Scan for the cell matching the given text and deliver its (X, Y) coordinate at center. 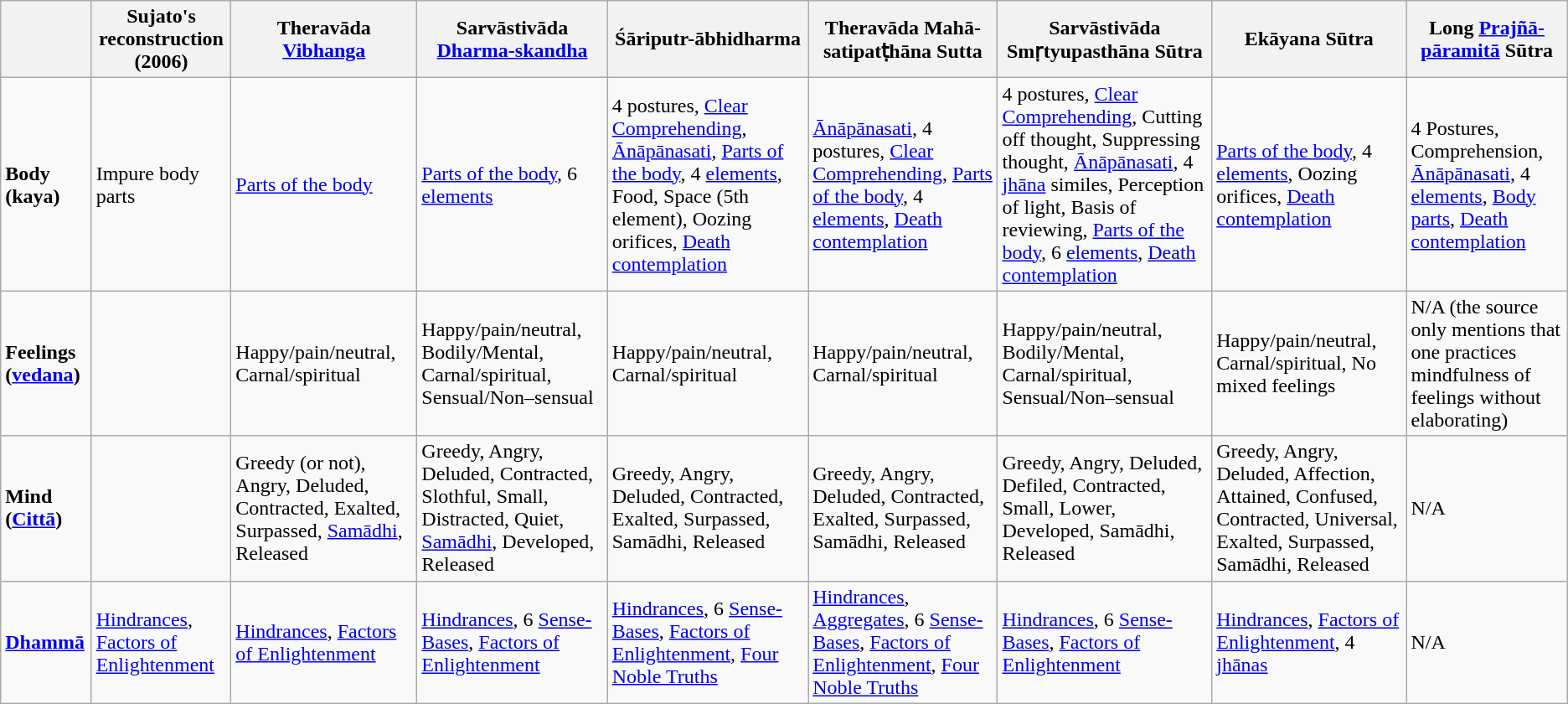
Greedy (or not), Angry, Deluded, Contracted, Exalted, Surpassed, Samādhi, Released (324, 508)
Hindrances, 6 Sense-Bases, Factors of Enlightenment, Four Noble Truths (708, 642)
Dhammā (46, 642)
Sarvāstivāda Dharma-skandha (513, 39)
Hindrances, Aggregates, 6 Sense-Bases, Factors of Enlightenment, Four Noble Truths (903, 642)
Impure body parts (161, 184)
Greedy, Angry, Deluded, Affection, Attained, Confused, Contracted, Universal, Exalted, Surpassed, Samādhi, Released (1309, 508)
Parts of the body, 4 elements, Oozing orifices, Death contemplation (1309, 184)
Happy/pain/neutral, Carnal/spiritual, No mixed feelings (1309, 364)
Ekāyana Sūtra (1309, 39)
Ānāpānasati, 4 postures, Clear Comprehending, Parts of the body, 4 elements, Death contemplation (903, 184)
Śāriputr-ābhidharma (708, 39)
Sarvāstivāda Smṛtyupasthāna Sūtra (1105, 39)
4 Postures, Comprehension, Ānāpānasati, 4 elements, Body parts, Death contemplation (1487, 184)
Parts of the body (324, 184)
Parts of the body, 6 elements (513, 184)
Hindrances, Factors of Enlightenment, 4 jhānas (1309, 642)
Greedy, Angry, Deluded, Contracted, Slothful, Small, Distracted, Quiet, Samādhi, Developed, Released (513, 508)
Long Prajñā-pāramitā Sūtra (1487, 39)
4 postures, Clear Comprehending, Ānāpānasati, Parts of the body, 4 elements, Food, Space (5th element), Oozing orifices, Death contemplation (708, 184)
Theravāda Vibhanga (324, 39)
Theravāda Mahā-satipatṭhāna Sutta (903, 39)
Feelings (vedana) (46, 364)
Sujato's reconstruction (2006) (161, 39)
N/A (the source only mentions that one practices mindfulness of feelings without elaborating) (1487, 364)
Mind (Cittā) (46, 508)
Body (kaya) (46, 184)
Greedy, Angry, Deluded, Defiled, Contracted, Small, Lower, Developed, Samādhi, Released (1105, 508)
